Detect which cell encompasses the target text, then output its [x, y] center coordinate. 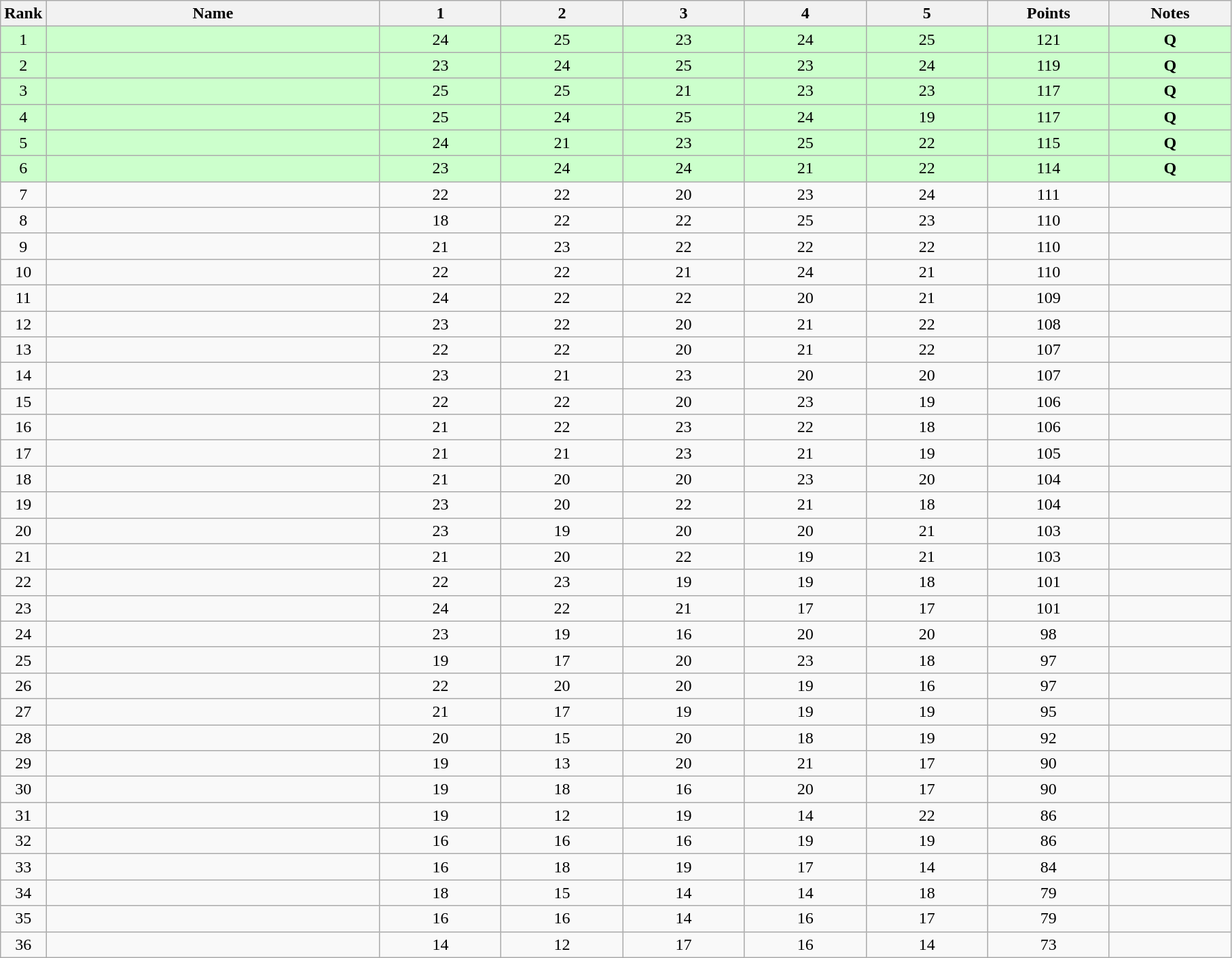
84 [1049, 867]
Notes [1170, 14]
73 [1049, 944]
105 [1049, 453]
Points [1049, 14]
92 [1049, 737]
121 [1049, 39]
108 [1049, 324]
95 [1049, 711]
29 [23, 764]
98 [1049, 634]
28 [23, 737]
Rank [23, 14]
26 [23, 686]
34 [23, 893]
10 [23, 272]
35 [23, 919]
114 [1049, 168]
30 [23, 790]
31 [23, 815]
33 [23, 867]
8 [23, 220]
115 [1049, 143]
119 [1049, 65]
36 [23, 944]
11 [23, 298]
Name [213, 14]
27 [23, 711]
7 [23, 194]
6 [23, 168]
111 [1049, 194]
109 [1049, 298]
32 [23, 841]
9 [23, 246]
